Output the (x, y) coordinate of the center of the cell containing the given text.  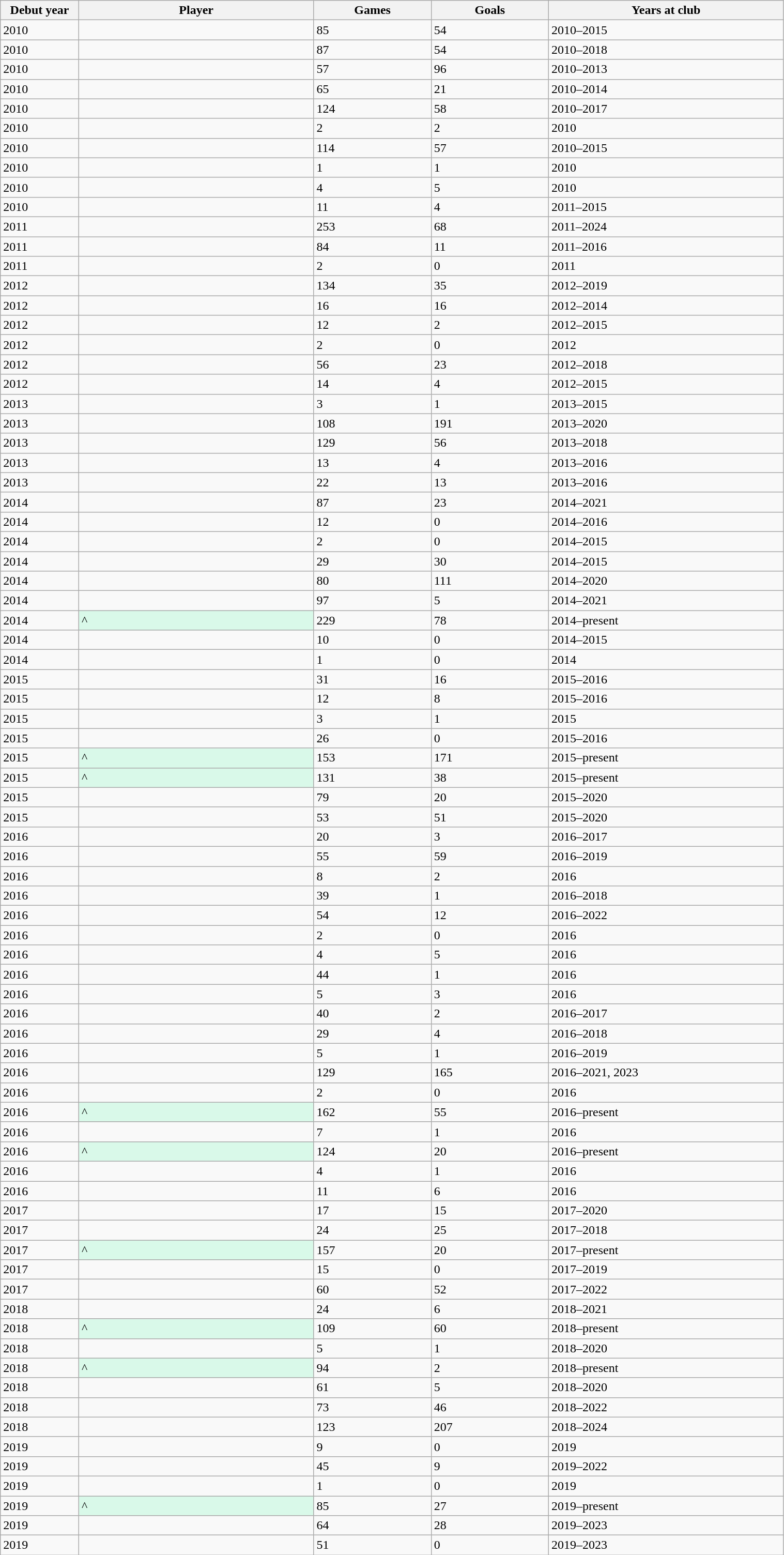
2018–2022 (666, 1407)
109 (372, 1329)
2011–2016 (666, 247)
2013–2020 (666, 423)
58 (490, 109)
59 (490, 856)
2010–2013 (666, 69)
2014–present (666, 620)
10 (372, 640)
2010–2014 (666, 89)
2012–2018 (666, 364)
2011–2024 (666, 226)
123 (372, 1427)
68 (490, 226)
30 (490, 561)
207 (490, 1427)
78 (490, 620)
2017–2019 (666, 1270)
96 (490, 69)
25 (490, 1230)
61 (372, 1388)
45 (372, 1466)
191 (490, 423)
253 (372, 226)
2017–2020 (666, 1211)
108 (372, 423)
Goals (490, 10)
Games (372, 10)
79 (372, 797)
27 (490, 1506)
97 (372, 601)
39 (372, 896)
38 (490, 777)
73 (372, 1407)
Player (196, 10)
64 (372, 1526)
35 (490, 286)
44 (372, 974)
157 (372, 1250)
2017–2022 (666, 1289)
17 (372, 1211)
Years at club (666, 10)
2013–2018 (666, 443)
31 (372, 679)
65 (372, 89)
53 (372, 817)
2011–2015 (666, 207)
2018–2024 (666, 1427)
14 (372, 384)
84 (372, 247)
2017–2018 (666, 1230)
2019–2022 (666, 1466)
2016–2022 (666, 916)
2014–2016 (666, 522)
22 (372, 482)
7 (372, 1132)
2012–2019 (666, 286)
134 (372, 286)
171 (490, 758)
28 (490, 1526)
2010–2017 (666, 109)
40 (372, 1014)
2018–2021 (666, 1309)
2017–present (666, 1250)
131 (372, 777)
162 (372, 1112)
165 (490, 1073)
46 (490, 1407)
2010–2018 (666, 50)
21 (490, 89)
2016–2021, 2023 (666, 1073)
114 (372, 148)
229 (372, 620)
111 (490, 581)
2013–2015 (666, 404)
Debut year (40, 10)
2014–2020 (666, 581)
52 (490, 1289)
26 (372, 738)
2019–present (666, 1506)
153 (372, 758)
94 (372, 1368)
80 (372, 581)
2012–2014 (666, 306)
